Return the [x, y] coordinate for the center point of the cell that contains the specified text.  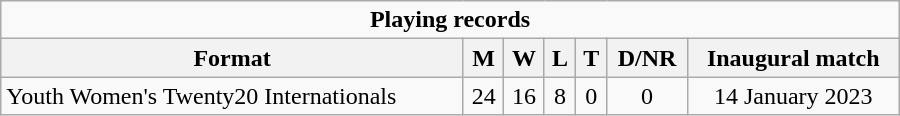
M [483, 58]
W [524, 58]
D/NR [647, 58]
24 [483, 96]
Youth Women's Twenty20 Internationals [232, 96]
L [560, 58]
16 [524, 96]
Inaugural match [793, 58]
14 January 2023 [793, 96]
T [592, 58]
Playing records [450, 20]
Format [232, 58]
8 [560, 96]
